Capture the cell that displays the provided text and extract its (X, Y) central coordinate. 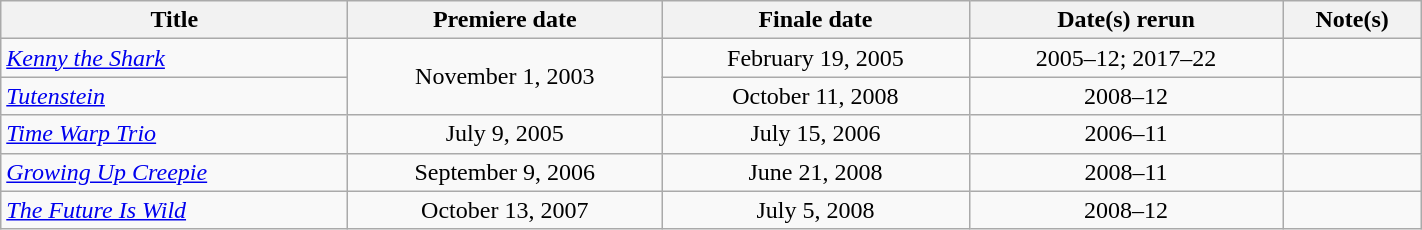
2005–12; 2017–22 (1126, 58)
2006–11 (1126, 134)
Finale date (816, 20)
The Future Is Wild (174, 210)
July 15, 2006 (816, 134)
February 19, 2005 (816, 58)
Kenny the Shark (174, 58)
July 9, 2005 (505, 134)
September 9, 2006 (505, 172)
October 11, 2008 (816, 96)
Tutenstein (174, 96)
Title (174, 20)
2008–11 (1126, 172)
July 5, 2008 (816, 210)
Growing Up Creepie (174, 172)
Time Warp Trio (174, 134)
Note(s) (1352, 20)
June 21, 2008 (816, 172)
Date(s) rerun (1126, 20)
Premiere date (505, 20)
November 1, 2003 (505, 77)
October 13, 2007 (505, 210)
